Search for the cell housing the specified text and yield its (x, y) center coordinate. 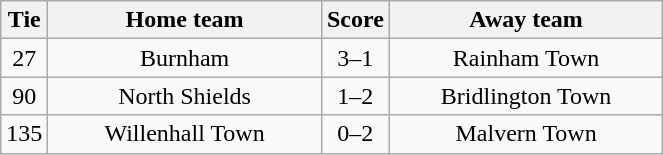
27 (24, 58)
Malvern Town (526, 134)
Home team (185, 20)
1–2 (355, 96)
Bridlington Town (526, 96)
Rainham Town (526, 58)
Score (355, 20)
Away team (526, 20)
3–1 (355, 58)
0–2 (355, 134)
135 (24, 134)
Willenhall Town (185, 134)
90 (24, 96)
Tie (24, 20)
Burnham (185, 58)
North Shields (185, 96)
